From the cell containing the given text, extract its center point as (X, Y) coordinate. 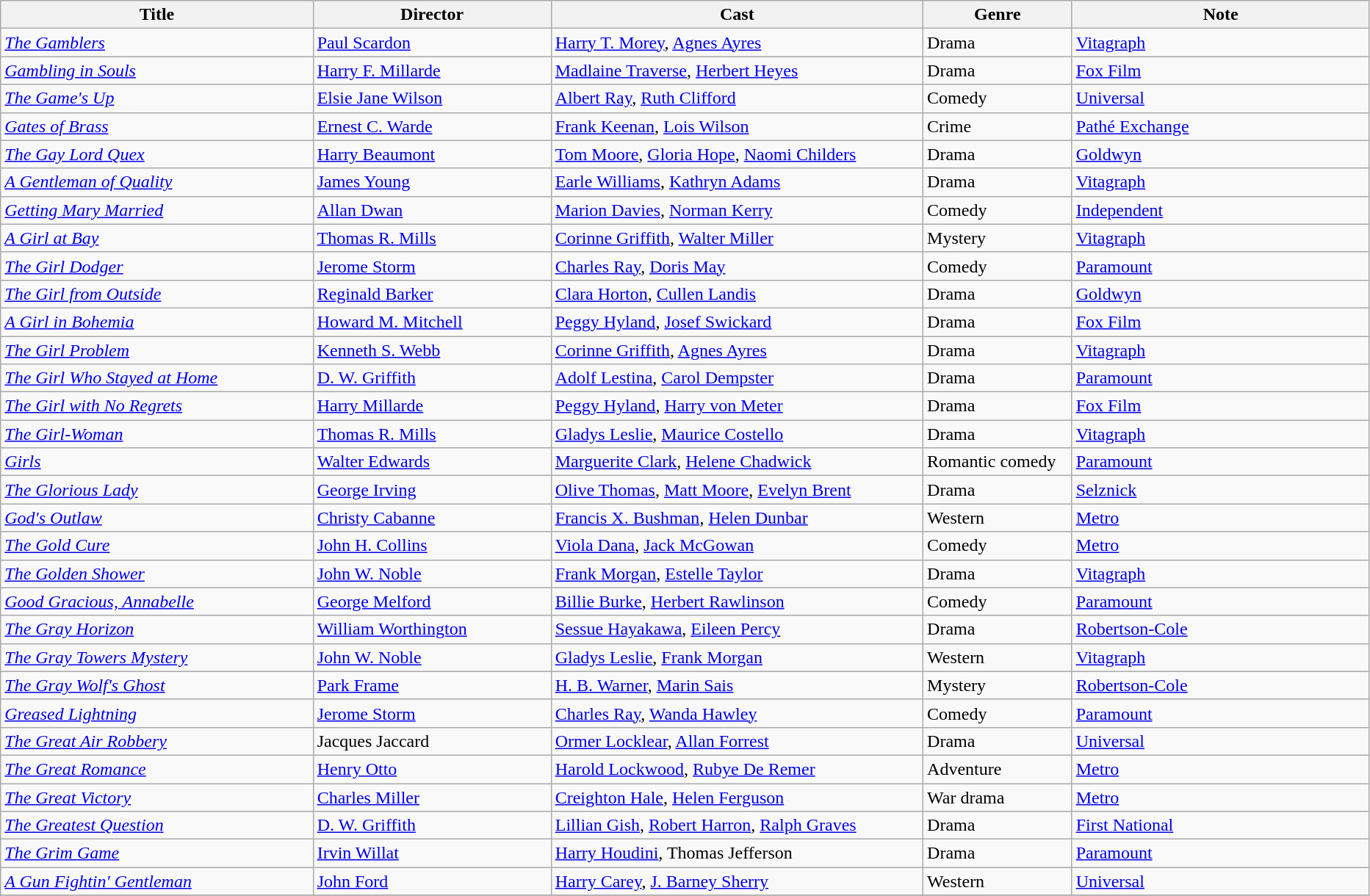
Charles Ray, Wanda Hawley (737, 713)
Charles Ray, Doris May (737, 266)
Good Gracious, Annabelle (157, 601)
The Gray Horizon (157, 629)
Pathé Exchange (1221, 126)
The Girl Dodger (157, 266)
Allan Dwan (432, 210)
Kenneth S. Webb (432, 350)
Gladys Leslie, Frank Morgan (737, 657)
Corinne Griffith, Walter Miller (737, 238)
Frank Morgan, Estelle Taylor (737, 574)
Viola Dana, Jack McGowan (737, 546)
Henry Otto (432, 769)
John H. Collins (432, 546)
Gladys Leslie, Maurice Costello (737, 434)
The Girl-Woman (157, 434)
A Gentleman of Quality (157, 182)
Gambling in Souls (157, 71)
The Girl Problem (157, 350)
Charles Miller (432, 797)
Girls (157, 462)
Corinne Griffith, Agnes Ayres (737, 350)
Genre (998, 15)
Billie Burke, Herbert Rawlinson (737, 601)
Independent (1221, 210)
Peggy Hyland, Harry von Meter (737, 406)
Frank Keenan, Lois Wilson (737, 126)
Harry Millarde (432, 406)
James Young (432, 182)
Cast (737, 15)
The Gamblers (157, 43)
Harold Lockwood, Rubye De Remer (737, 769)
The Gay Lord Quex (157, 154)
Harry Houdini, Thomas Jefferson (737, 853)
Marion Davies, Norman Kerry (737, 210)
The Game's Up (157, 98)
Earle Williams, Kathryn Adams (737, 182)
Irvin Willat (432, 853)
Sessue Hayakawa, Eileen Percy (737, 629)
Paul Scardon (432, 43)
Harry F. Millarde (432, 71)
Elsie Jane Wilson (432, 98)
The Grim Game (157, 853)
The Great Victory (157, 797)
Walter Edwards (432, 462)
A Gun Fightin' Gentleman (157, 881)
Clara Horton, Cullen Landis (737, 294)
Harry Beaumont (432, 154)
The Great Air Robbery (157, 741)
Getting Mary Married (157, 210)
Lillian Gish, Robert Harron, Ralph Graves (737, 825)
William Worthington (432, 629)
First National (1221, 825)
Greased Lightning (157, 713)
The Girl Who Stayed at Home (157, 378)
John Ford (432, 881)
Selznick (1221, 490)
Adventure (998, 769)
Olive Thomas, Matt Moore, Evelyn Brent (737, 490)
Marguerite Clark, Helene Chadwick (737, 462)
A Girl in Bohemia (157, 322)
Title (157, 15)
Albert Ray, Ruth Clifford (737, 98)
Director (432, 15)
The Golden Shower (157, 574)
The Greatest Question (157, 825)
Jacques Jaccard (432, 741)
Peggy Hyland, Josef Swickard (737, 322)
War drama (998, 797)
George Melford (432, 601)
Christy Cabanne (432, 518)
Creighton Hale, Helen Ferguson (737, 797)
Ormer Locklear, Allan Forrest (737, 741)
Park Frame (432, 685)
Madlaine Traverse, Herbert Heyes (737, 71)
Francis X. Bushman, Helen Dunbar (737, 518)
Tom Moore, Gloria Hope, Naomi Childers (737, 154)
Romantic comedy (998, 462)
The Girl with No Regrets (157, 406)
A Girl at Bay (157, 238)
Ernest C. Warde (432, 126)
The Gray Towers Mystery (157, 657)
The Great Romance (157, 769)
Crime (998, 126)
Note (1221, 15)
H. B. Warner, Marin Sais (737, 685)
The Glorious Lady (157, 490)
God's Outlaw (157, 518)
Harry T. Morey, Agnes Ayres (737, 43)
The Gray Wolf's Ghost (157, 685)
The Girl from Outside (157, 294)
Adolf Lestina, Carol Dempster (737, 378)
George Irving (432, 490)
The Gold Cure (157, 546)
Gates of Brass (157, 126)
Howard M. Mitchell (432, 322)
Harry Carey, J. Barney Sherry (737, 881)
Reginald Barker (432, 294)
